Output the (X, Y) coordinate of the center of the cell containing the given text.  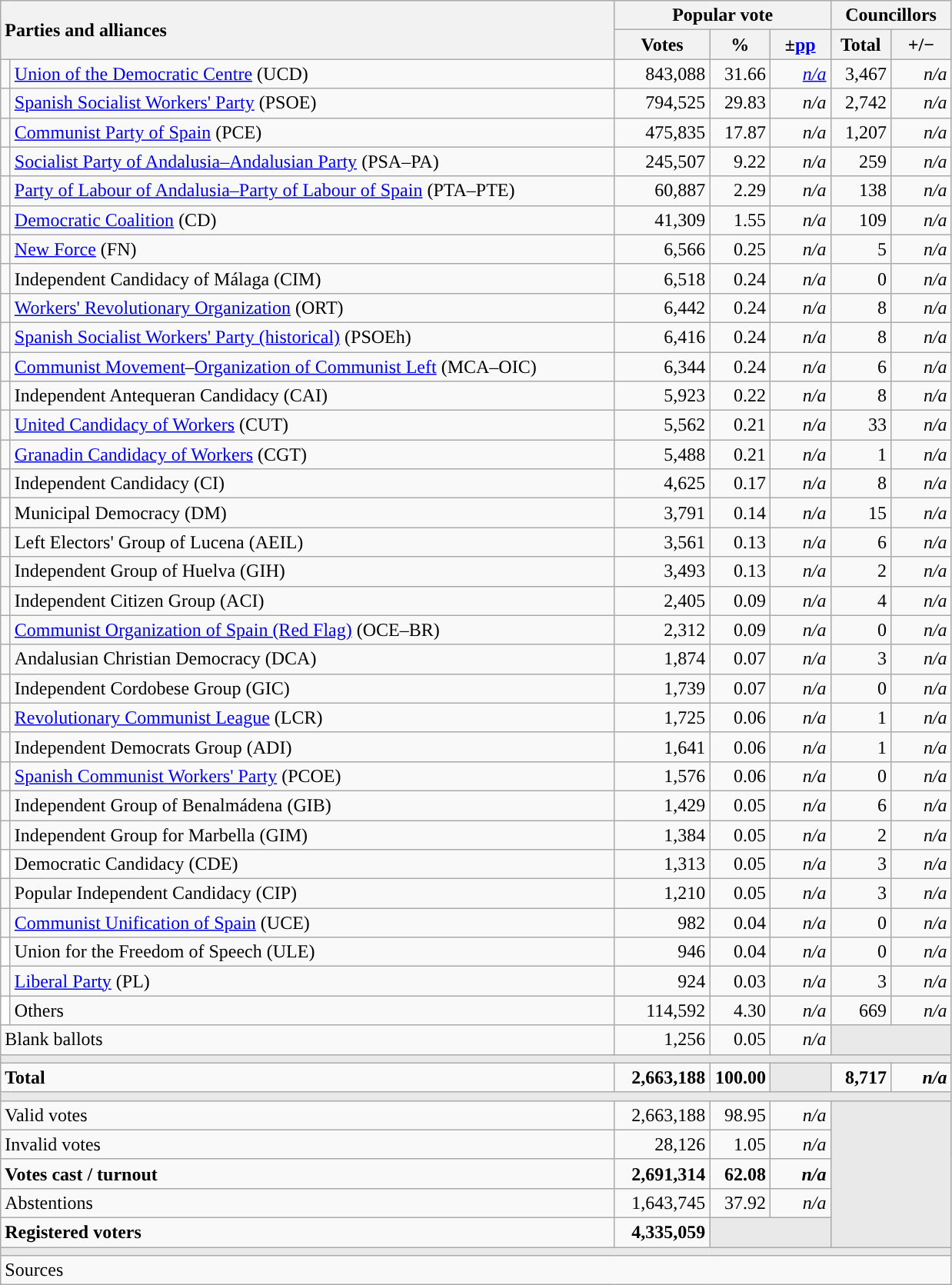
4 (861, 601)
3,493 (662, 571)
Liberal Party (PL) (312, 981)
Independent Citizen Group (ACI) (312, 601)
Popular Independent Candidacy (CIP) (312, 894)
245,507 (662, 161)
Spanish Communist Workers' Party (PCOE) (312, 776)
±pp (800, 45)
Communist Party of Spain (PCE) (312, 132)
1,576 (662, 776)
Abstentions (308, 1203)
Party of Labour of Andalusia–Party of Labour of Spain (PTA–PTE) (312, 191)
17.87 (740, 132)
4,335,059 (662, 1232)
1,429 (662, 805)
Independent Candidacy of Málaga (CIM) (312, 278)
6,442 (662, 308)
Councillors (890, 15)
New Force (FN) (312, 249)
Independent Cordobese Group (GIC) (312, 688)
3,791 (662, 513)
2.29 (740, 191)
1,256 (662, 1040)
1,739 (662, 688)
2,742 (861, 103)
1,641 (662, 747)
138 (861, 191)
9.22 (740, 161)
843,088 (662, 74)
Left Electors' Group of Lucena (AEIL) (312, 542)
6,344 (662, 367)
6,518 (662, 278)
Independent Group for Marbella (GIM) (312, 834)
Socialist Party of Andalusia–Andalusian Party (PSA–PA) (312, 161)
0.22 (740, 396)
60,887 (662, 191)
33 (861, 425)
Independent Antequeran Candidacy (CAI) (312, 396)
109 (861, 220)
Parties and alliances (308, 30)
Communist Unification of Spain (UCE) (312, 923)
Independent Group of Benalmádena (GIB) (312, 805)
8,717 (861, 1077)
4.30 (740, 1010)
Votes cast / turnout (308, 1173)
Granadin Candidacy of Workers (CGT) (312, 454)
1,384 (662, 834)
669 (861, 1010)
Popular vote (723, 15)
0.03 (740, 981)
% (740, 45)
Workers' Revolutionary Organization (ORT) (312, 308)
37.92 (740, 1203)
Spanish Socialist Workers' Party (historical) (PSOEh) (312, 337)
Communist Organization of Spain (Red Flag) (OCE–BR) (312, 630)
15 (861, 513)
41,309 (662, 220)
114,592 (662, 1010)
5,562 (662, 425)
31.66 (740, 74)
+/− (921, 45)
3,467 (861, 74)
28,126 (662, 1144)
4,625 (662, 484)
475,835 (662, 132)
Valid votes (308, 1115)
6,566 (662, 249)
1,313 (662, 864)
1.05 (740, 1144)
1,210 (662, 894)
5,923 (662, 396)
6,416 (662, 337)
1,725 (662, 717)
100.00 (740, 1077)
Others (312, 1010)
3,561 (662, 542)
Spanish Socialist Workers' Party (PSOE) (312, 103)
Communist Movement–Organization of Communist Left (MCA–OIC) (312, 367)
0.25 (740, 249)
924 (662, 981)
29.83 (740, 103)
0.17 (740, 484)
2,691,314 (662, 1173)
5,488 (662, 454)
Votes (662, 45)
1,207 (861, 132)
1.55 (740, 220)
Invalid votes (308, 1144)
Municipal Democracy (DM) (312, 513)
Andalusian Christian Democracy (DCA) (312, 659)
1,643,745 (662, 1203)
Union for the Freedom of Speech (ULE) (312, 952)
Union of the Democratic Centre (UCD) (312, 74)
0.14 (740, 513)
Registered voters (308, 1232)
5 (861, 249)
Blank ballots (308, 1040)
259 (861, 161)
946 (662, 952)
1,874 (662, 659)
Independent Group of Huelva (GIH) (312, 571)
2,312 (662, 630)
Sources (476, 1270)
Democratic Coalition (CD) (312, 220)
62.08 (740, 1173)
982 (662, 923)
794,525 (662, 103)
Independent Candidacy (CI) (312, 484)
Independent Democrats Group (ADI) (312, 747)
Democratic Candidacy (CDE) (312, 864)
United Candidacy of Workers (CUT) (312, 425)
Revolutionary Communist League (LCR) (312, 717)
2,405 (662, 601)
98.95 (740, 1115)
